Pinpoint the cell where the given text exists, returning its (X, Y) midpoint coordinate. 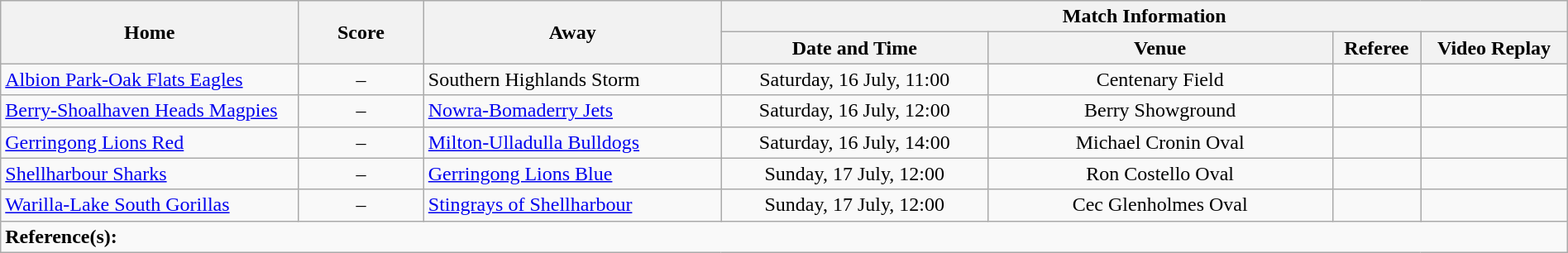
Saturday, 16 July, 14:00 (854, 142)
Gerringong Lions Red (150, 142)
Away (572, 32)
Saturday, 16 July, 12:00 (854, 111)
Saturday, 16 July, 11:00 (854, 79)
Michael Cronin Oval (1159, 142)
Home (150, 32)
Cec Glenholmes Oval (1159, 205)
Match Information (1145, 17)
Stingrays of Shellharbour (572, 205)
Warilla-Lake South Gorillas (150, 205)
Berry Showground (1159, 111)
Southern Highlands Storm (572, 79)
Albion Park-Oak Flats Eagles (150, 79)
Berry-Shoalhaven Heads Magpies (150, 111)
Centenary Field (1159, 79)
Milton-Ulladulla Bulldogs (572, 142)
Date and Time (854, 48)
Gerringong Lions Blue (572, 174)
Ron Costello Oval (1159, 174)
Venue (1159, 48)
Video Replay (1494, 48)
Score (361, 32)
Nowra-Bomaderry Jets (572, 111)
Referee (1376, 48)
Reference(s): (784, 236)
Shellharbour Sharks (150, 174)
